For the text-containing cell, return its midpoint in [x, y] coordinate format. 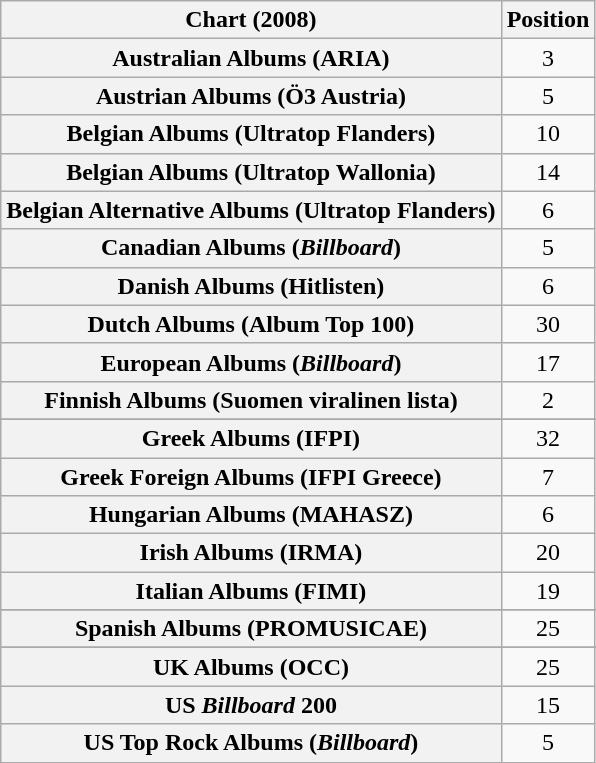
Italian Albums (FIMI) [251, 591]
Belgian Albums (Ultratop Wallonia) [251, 172]
Position [548, 20]
Hungarian Albums (MAHASZ) [251, 515]
Belgian Albums (Ultratop Flanders) [251, 134]
17 [548, 362]
20 [548, 553]
Irish Albums (IRMA) [251, 553]
7 [548, 477]
15 [548, 705]
Finnish Albums (Suomen viralinen lista) [251, 400]
30 [548, 324]
32 [548, 438]
19 [548, 591]
Austrian Albums (Ö3 Austria) [251, 96]
Chart (2008) [251, 20]
UK Albums (OCC) [251, 667]
3 [548, 58]
Danish Albums (Hitlisten) [251, 286]
Australian Albums (ARIA) [251, 58]
US Top Rock Albums (Billboard) [251, 743]
Greek Albums (IFPI) [251, 438]
10 [548, 134]
2 [548, 400]
Dutch Albums (Album Top 100) [251, 324]
14 [548, 172]
US Billboard 200 [251, 705]
Greek Foreign Albums (IFPI Greece) [251, 477]
Belgian Alternative Albums (Ultratop Flanders) [251, 210]
European Albums (Billboard) [251, 362]
Spanish Albums (PROMUSICAE) [251, 629]
Canadian Albums (Billboard) [251, 248]
